For the text-containing cell, return its midpoint in (X, Y) coordinate format. 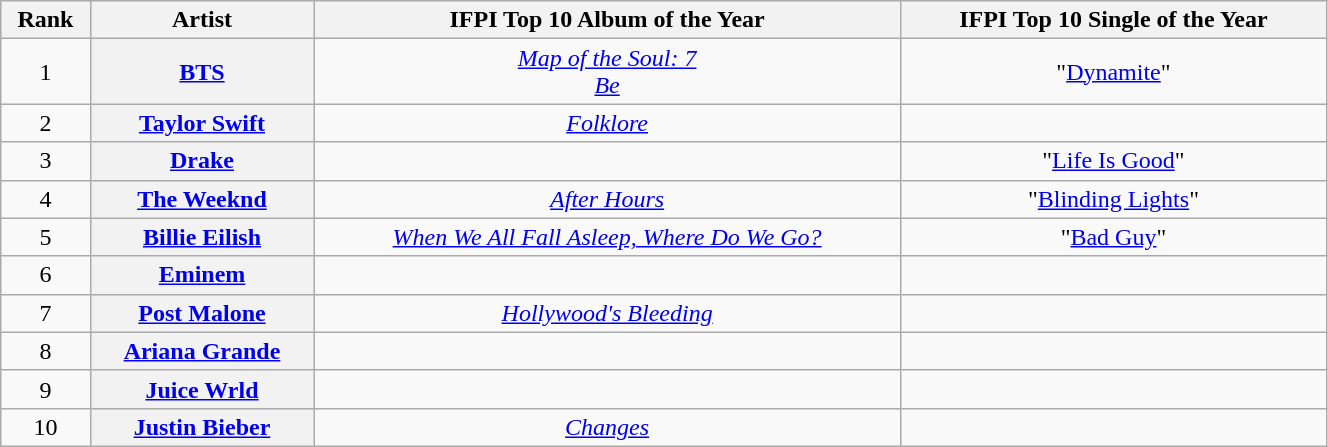
The Weeknd (202, 199)
"Bad Guy" (1113, 237)
Folklore (608, 123)
Drake (202, 161)
When We All Fall Asleep, Where Do We Go? (608, 237)
5 (46, 237)
Taylor Swift (202, 123)
6 (46, 275)
7 (46, 313)
Juice Wrld (202, 389)
9 (46, 389)
Post Malone (202, 313)
3 (46, 161)
Rank (46, 20)
Eminem (202, 275)
Ariana Grande (202, 351)
"Dynamite" (1113, 72)
"Life Is Good" (1113, 161)
4 (46, 199)
After Hours (608, 199)
IFPI Top 10 Album of the Year (608, 20)
Hollywood's Bleeding (608, 313)
IFPI Top 10 Single of the Year (1113, 20)
2 (46, 123)
Billie Eilish (202, 237)
BTS (202, 72)
"Blinding Lights" (1113, 199)
Map of the Soul: 7 Be (608, 72)
Justin Bieber (202, 427)
Changes (608, 427)
Artist (202, 20)
8 (46, 351)
10 (46, 427)
1 (46, 72)
